Scan for the cell matching the given text and deliver its (x, y) coordinate at center. 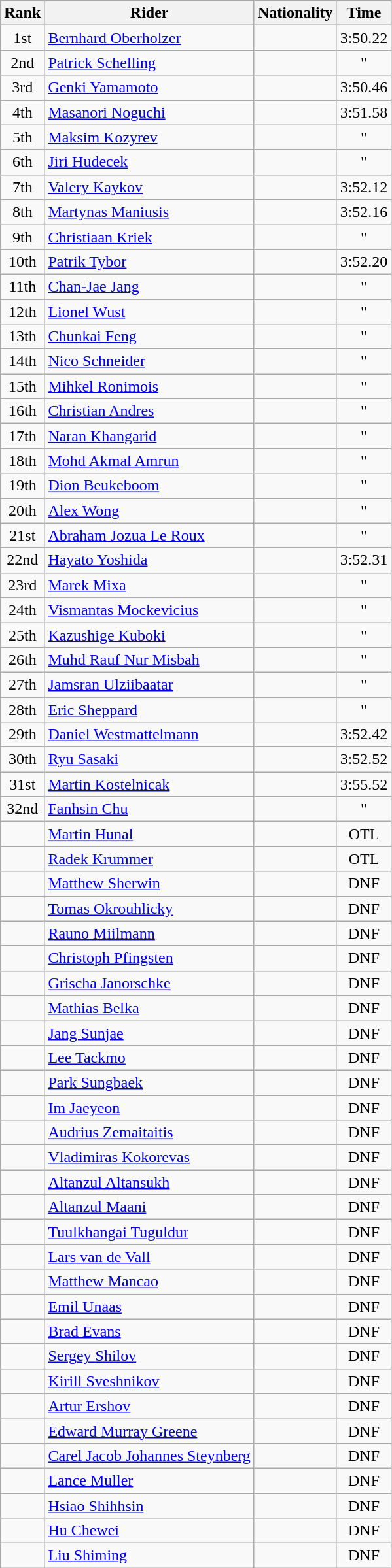
Ryu Sasaki (149, 759)
Marek Mixa (149, 585)
Vladimiras Kokorevas (149, 1158)
Patrick Schelling (149, 63)
Alex Wong (149, 510)
Im Jaeyeon (149, 1108)
Maksim Kozyrev (149, 137)
7th (22, 187)
23rd (22, 585)
2nd (22, 63)
Christoph Pfingsten (149, 958)
Bernhard Oberholzer (149, 38)
Vismantas Mockevicius (149, 610)
Jang Sunjae (149, 1033)
Altanzul Altansukh (149, 1182)
3:50.46 (364, 88)
Genki Yamamoto (149, 88)
Lee Tackmo (149, 1058)
24th (22, 610)
18th (22, 461)
3:52.52 (364, 759)
Rank (22, 13)
Muhd Rauf Nur Misbah (149, 659)
Carel Jacob Johannes Steynberg (149, 1456)
3:50.22 (364, 38)
Brad Evans (149, 1331)
15th (22, 386)
Emil Unaas (149, 1307)
Nationality (295, 13)
Lance Muller (149, 1480)
3rd (22, 88)
29th (22, 735)
Eric Sheppard (149, 709)
Daniel Westmattelmann (149, 735)
Christian Andres (149, 411)
Artur Ershov (149, 1406)
26th (22, 659)
13th (22, 337)
22nd (22, 560)
Lars van de Vall (149, 1257)
4th (22, 112)
Jiri Hudecek (149, 162)
Valery Kaykov (149, 187)
Mathias Belka (149, 1008)
Hu Chewei (149, 1531)
17th (22, 436)
1st (22, 38)
Radek Krummer (149, 859)
19th (22, 486)
Tomas Okrouhlicky (149, 909)
9th (22, 237)
Matthew Mancao (149, 1282)
Rauno Miilmann (149, 933)
16th (22, 411)
Hayato Yoshida (149, 560)
Fanhsin Chu (149, 809)
6th (22, 162)
31st (22, 784)
Kirill Sveshnikov (149, 1381)
Time (364, 13)
Edward Murray Greene (149, 1431)
Martin Kostelnicak (149, 784)
10th (22, 261)
Tuulkhangai Tuguldur (149, 1232)
Jamsran Ulziibaatar (149, 684)
Martin Hunal (149, 834)
30th (22, 759)
32nd (22, 809)
27th (22, 684)
Chan-Jae Jang (149, 286)
20th (22, 510)
Audrius Zemaitaitis (149, 1133)
3:52.12 (364, 187)
Park Sungbaek (149, 1082)
21st (22, 535)
Sergey Shilov (149, 1356)
Patrik Tybor (149, 261)
Altanzul Maani (149, 1207)
3:51.58 (364, 112)
Naran Khangarid (149, 436)
Kazushige Kuboki (149, 635)
Nico Schneider (149, 361)
Dion Beukeboom (149, 486)
12th (22, 312)
Martynas Maniusis (149, 212)
14th (22, 361)
25th (22, 635)
3:55.52 (364, 784)
Mohd Akmal Amrun (149, 461)
Abraham Jozua Le Roux (149, 535)
Rider (149, 13)
3:52.42 (364, 735)
Chunkai Feng (149, 337)
3:52.31 (364, 560)
Christiaan Kriek (149, 237)
Lionel Wust (149, 312)
11th (22, 286)
28th (22, 709)
Hsiao Shihhsin (149, 1505)
Masanori Noguchi (149, 112)
3:52.20 (364, 261)
3:52.16 (364, 212)
Mihkel Ronimois (149, 386)
Liu Shiming (149, 1556)
Matthew Sherwin (149, 884)
5th (22, 137)
8th (22, 212)
Grischa Janorschke (149, 983)
